Extract the [x, y] coordinate from the center of the cell holding the provided text.  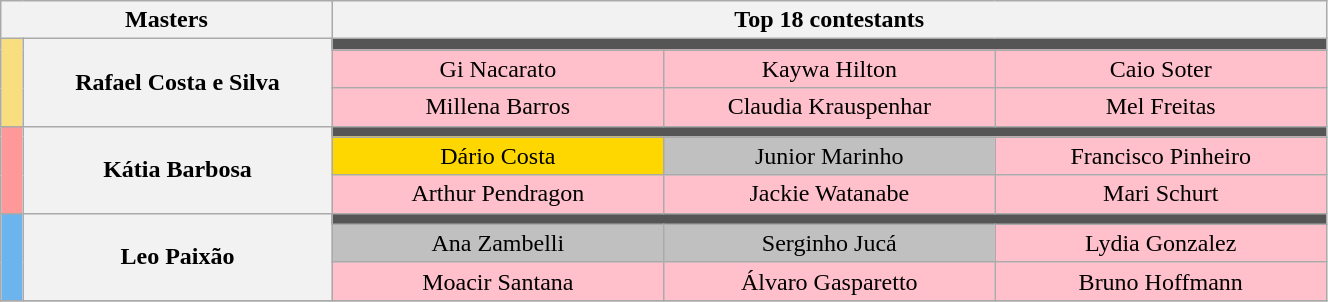
Claudia Krauspenhar [830, 107]
Kátia Barbosa [178, 170]
Rafael Costa e Silva [178, 82]
Dário Costa [498, 156]
Millena Barros [498, 107]
Caio Soter [1160, 69]
Gi Nacarato [498, 69]
Álvaro Gasparetto [830, 281]
Ana Zambelli [498, 243]
Serginho Jucá [830, 243]
Junior Marinho [830, 156]
Moacir Santana [498, 281]
Top 18 contestants [829, 20]
Bruno Hoffmann [1160, 281]
Masters [166, 20]
Kaywa Hilton [830, 69]
Francisco Pinheiro [1160, 156]
Jackie Watanabe [830, 194]
Leo Paixão [178, 256]
Arthur Pendragon [498, 194]
Mel Freitas [1160, 107]
Mari Schurt [1160, 194]
Lydia Gonzalez [1160, 243]
